Scan for the cell matching the given text and deliver its [x, y] coordinate at center. 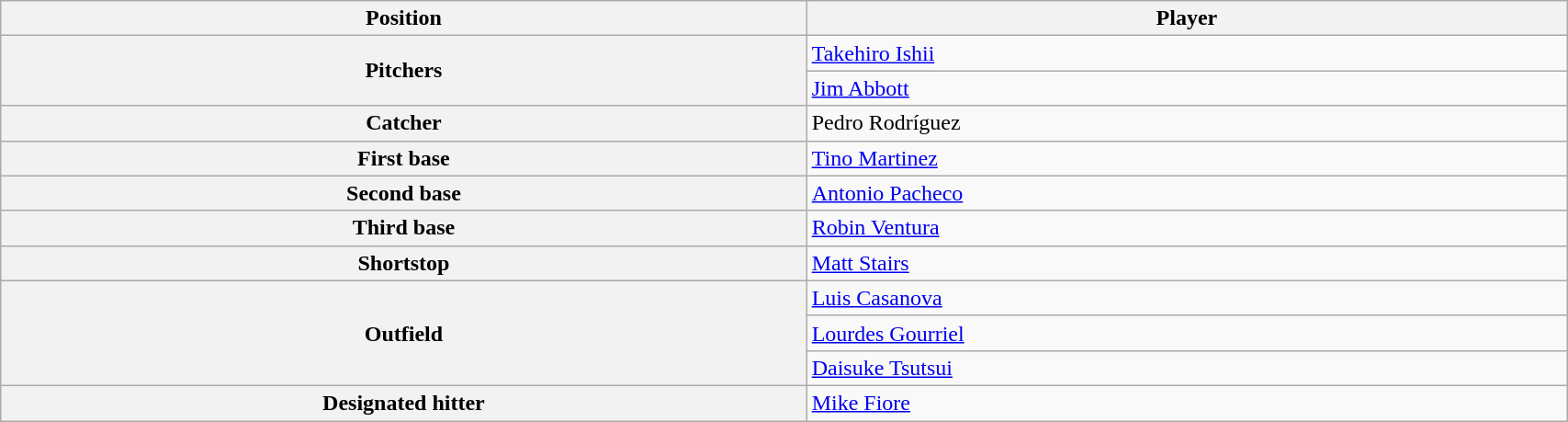
Daisuke Tsutsui [1187, 368]
Tino Martinez [1187, 158]
Outfield [404, 333]
Third base [404, 228]
Designated hitter [404, 403]
Takehiro Ishii [1187, 53]
Antonio Pacheco [1187, 193]
Jim Abbott [1187, 88]
First base [404, 158]
Lourdes Gourriel [1187, 333]
Matt Stairs [1187, 263]
Catcher [404, 123]
Pitchers [404, 71]
Position [404, 18]
Robin Ventura [1187, 228]
Luis Casanova [1187, 298]
Player [1187, 18]
Shortstop [404, 263]
Pedro Rodríguez [1187, 123]
Mike Fiore [1187, 403]
Second base [404, 193]
